Capture the cell that displays the provided text and extract its [X, Y] central coordinate. 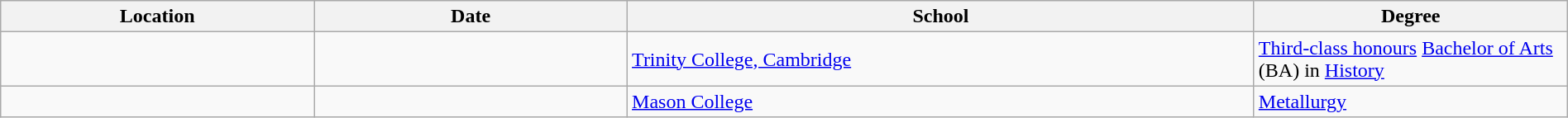
Mason College [941, 101]
Trinity College, Cambridge [941, 59]
Location [157, 17]
Date [471, 17]
School [941, 17]
Metallurgy [1411, 101]
Degree [1411, 17]
Third-class honours Bachelor of Arts (BA) in History [1411, 59]
